Locate the cell with the specified text and output its [x, y] center coordinate. 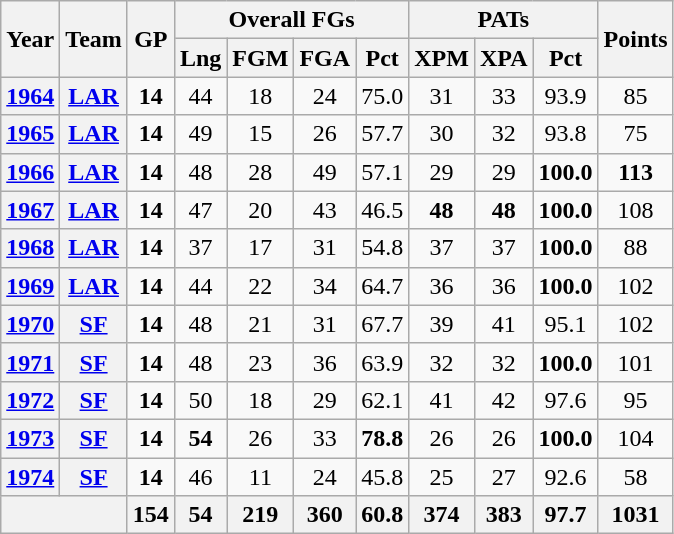
383 [504, 515]
58 [636, 477]
93.9 [566, 96]
104 [636, 438]
1972 [30, 400]
GP [150, 39]
88 [636, 248]
1968 [30, 248]
XPA [504, 58]
Year [30, 39]
63.9 [382, 362]
60.8 [382, 515]
75 [636, 134]
43 [325, 210]
95 [636, 400]
95.1 [566, 324]
28 [260, 172]
23 [260, 362]
17 [260, 248]
92.6 [566, 477]
1031 [636, 515]
22 [260, 286]
78.8 [382, 438]
45.8 [382, 477]
1967 [30, 210]
97.6 [566, 400]
1966 [30, 172]
FGA [325, 58]
57.1 [382, 172]
1971 [30, 362]
21 [260, 324]
30 [442, 134]
1970 [30, 324]
97.7 [566, 515]
Team [94, 39]
42 [504, 400]
67.7 [382, 324]
360 [325, 515]
Overall FGs [291, 20]
113 [636, 172]
62.1 [382, 400]
25 [442, 477]
PATs [504, 20]
374 [442, 515]
154 [150, 515]
57.7 [382, 134]
46.5 [382, 210]
FGM [260, 58]
20 [260, 210]
101 [636, 362]
54.8 [382, 248]
75.0 [382, 96]
93.8 [566, 134]
46 [200, 477]
Lng [200, 58]
11 [260, 477]
219 [260, 515]
27 [504, 477]
1973 [30, 438]
1964 [30, 96]
64.7 [382, 286]
Points [636, 39]
1969 [30, 286]
XPM [442, 58]
1965 [30, 134]
85 [636, 96]
39 [442, 324]
108 [636, 210]
47 [200, 210]
34 [325, 286]
1974 [30, 477]
50 [200, 400]
15 [260, 134]
